Capture the cell that displays the provided text and extract its [x, y] central coordinate. 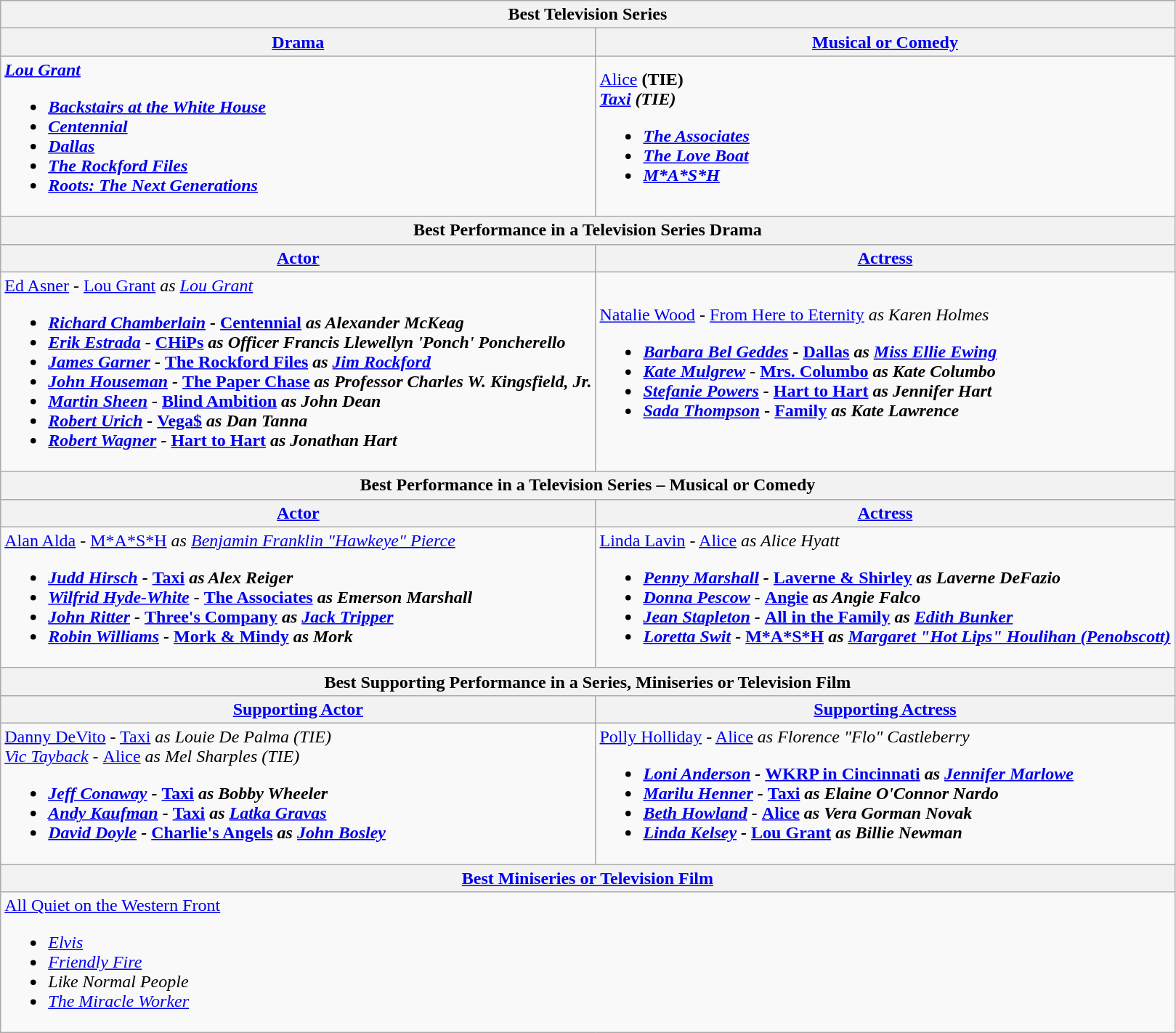
Alice (TIE) Taxi (TIE)The AssociatesThe Love BoatM*A*S*H [885, 137]
Drama [298, 42]
Best Television Series [588, 15]
Musical or Comedy [885, 42]
Best Supporting Performance in a Series, Miniseries or Television Film [588, 681]
Supporting Actress [885, 709]
Best Performance in a Television Series – Musical or Comedy [588, 485]
Best Performance in a Television Series Drama [588, 230]
All Quiet on the Western FrontElvisFriendly FireLike Normal PeopleThe Miracle Worker [588, 963]
Best Miniseries or Television Film [588, 878]
Lou GrantBackstairs at the White HouseCentennialDallasThe Rockford FilesRoots: The Next Generations [298, 137]
Supporting Actor [298, 709]
